Locate the cell with the specified text and output its (X, Y) center coordinate. 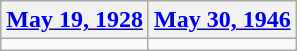
May 19, 1928 (75, 20)
May 30, 1946 (222, 20)
